Detect which cell encompasses the target text, then output its [X, Y] center coordinate. 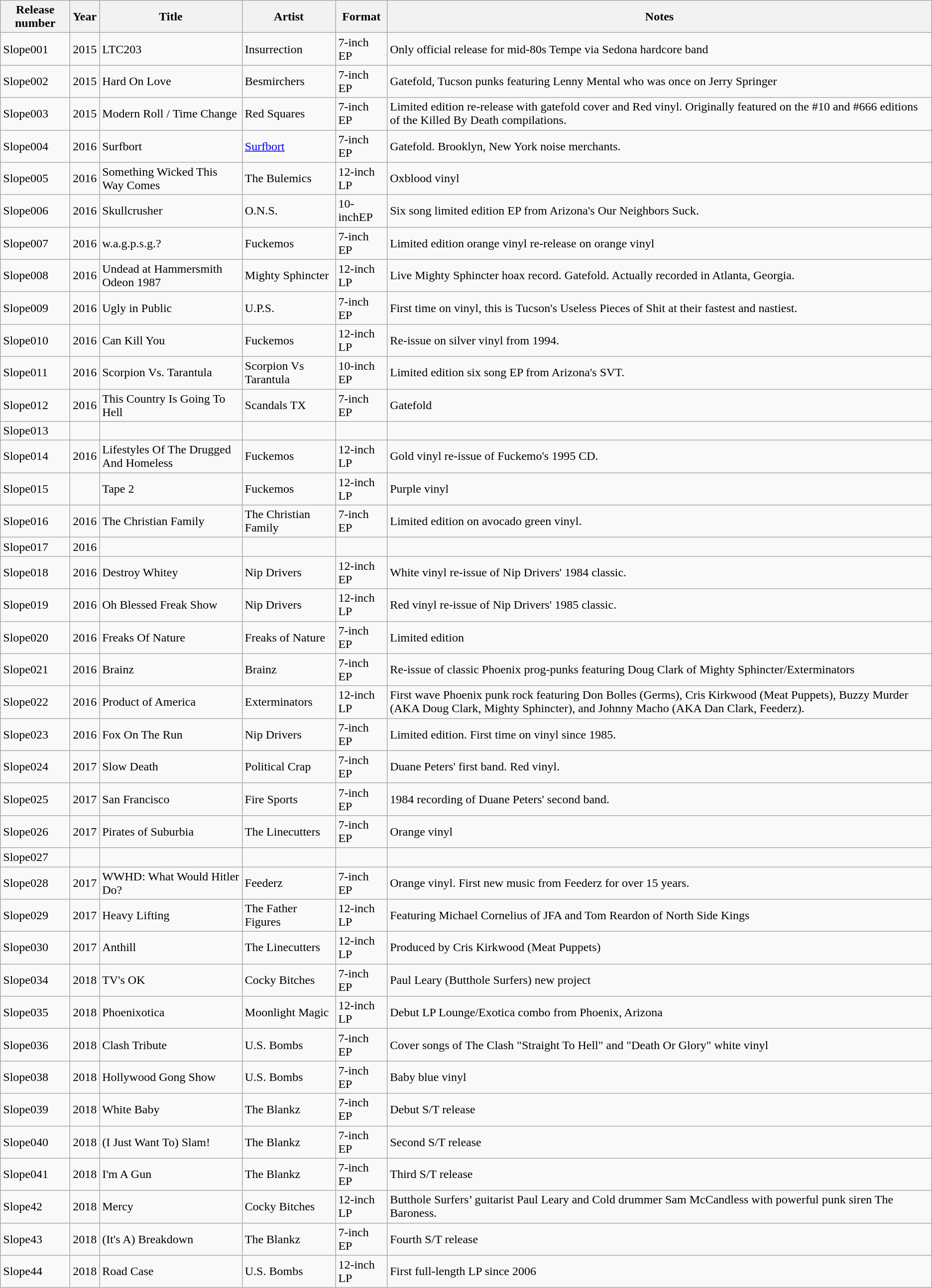
Slope026 [35, 831]
Fourth S/T release [660, 1239]
10-inchEP [361, 211]
Slope010 [35, 340]
Modern Roll / Time Change [171, 113]
Slope023 [35, 735]
Scorpion Vs Tarantula [289, 372]
10-inch EP [361, 372]
Slope008 [35, 276]
Limited edition on avocado green vinyl. [660, 522]
Limited edition orange vinyl re-release on orange vinyl [660, 243]
O.N.S. [289, 211]
Besmirchers [289, 82]
Slope035 [35, 1012]
Slope002 [35, 82]
Hard On Love [171, 82]
Slope013 [35, 431]
Format [361, 17]
Slope016 [35, 522]
Moonlight Magic [289, 1012]
Red vinyl re-issue of Nip Drivers' 1985 classic. [660, 605]
Freaks Of Nature [171, 637]
Re-issue of classic Phoenix prog-punks featuring Doug Clark of Mighty Sphincter/Exterminators [660, 670]
Slope028 [35, 883]
Slope019 [35, 605]
White Baby [171, 1110]
Destroy Whitey [171, 572]
Title [171, 17]
Slope009 [35, 308]
Political Crap [289, 766]
Slope012 [35, 405]
Release number [35, 17]
Pirates of Suburbia [171, 831]
Product of America [171, 702]
I'm A Gun [171, 1175]
Duane Peters' first band. Red vinyl. [660, 766]
Slope022 [35, 702]
Debut LP Lounge/Exotica combo from Phoenix, Arizona [660, 1012]
Slope004 [35, 146]
Purple vinyl [660, 489]
1984 recording of Duane Peters' second band. [660, 799]
LTC203 [171, 49]
Slope015 [35, 489]
Slow Death [171, 766]
Gatefold [660, 405]
Cover songs of The Clash "Straight To Hell" and "Death Or Glory" white vinyl [660, 1045]
Freaks of Nature [289, 637]
Notes [660, 17]
Slope034 [35, 980]
Slope021 [35, 670]
Slope014 [35, 457]
Slope001 [35, 49]
TV's OK [171, 980]
Live Mighty Sphincter hoax record. Gatefold. Actually recorded in Atlanta, Georgia. [660, 276]
Tape 2 [171, 489]
Gold vinyl re-issue of Fuckemo's 1995 CD. [660, 457]
Fire Sports [289, 799]
Slope024 [35, 766]
WWHD: What Would Hitler Do? [171, 883]
Limited edition. First time on vinyl since 1985. [660, 735]
Slope44 [35, 1271]
Orange vinyl [660, 831]
(I Just Want To) Slam! [171, 1142]
Featuring Michael Cornelius of JFA and Tom Reardon of North Side Kings [660, 916]
Slope42 [35, 1206]
Slope029 [35, 916]
Slope027 [35, 857]
Slope038 [35, 1077]
Fox On The Run [171, 735]
Lifestyles Of The Drugged And Homeless [171, 457]
Feederz [289, 883]
Slope43 [35, 1239]
Ugly in Public [171, 308]
Road Case [171, 1271]
Something Wicked This Way Comes [171, 178]
Slope030 [35, 948]
Slope025 [35, 799]
Re-issue on silver vinyl from 1994. [660, 340]
Gatefold, Tucson punks featuring Lenny Mental who was once on Jerry Springer [660, 82]
Slope036 [35, 1045]
Butthole Surfers’ guitarist Paul Leary and Cold drummer Sam McCandless with powerful punk siren The Baroness. [660, 1206]
Slope003 [35, 113]
12-inch EP [361, 572]
Slope011 [35, 372]
(It's A) Breakdown [171, 1239]
Exterminators [289, 702]
San Francisco [171, 799]
Limited edition [660, 637]
Baby blue vinyl [660, 1077]
Undead at Hammersmith Odeon 1987 [171, 276]
This Country Is Going To Hell [171, 405]
Debut S/T release [660, 1110]
The Bulemics [289, 178]
Oh Blessed Freak Show [171, 605]
Produced by Cris Kirkwood (Meat Puppets) [660, 948]
Limited edition six song EP from Arizona's SVT. [660, 372]
Mercy [171, 1206]
Oxblood vinyl [660, 178]
Paul Leary (Butthole Surfers) new project [660, 980]
Red Squares [289, 113]
w.a.g.p.s.g.? [171, 243]
Six song limited edition EP from Arizona's Our Neighbors Suck. [660, 211]
Slope041 [35, 1175]
Slope006 [35, 211]
Insurrection [289, 49]
Slope039 [35, 1110]
Slope018 [35, 572]
Third S/T release [660, 1175]
Phoenixotica [171, 1012]
First time on vinyl, this is Tucson's Useless Pieces of Shit at their fastest and nastiest. [660, 308]
Limited edition re-release with gatefold cover and Red vinyl. Originally featured on the #10 and #666 editions of the Killed By Death compilations. [660, 113]
Can Kill You [171, 340]
Slope020 [35, 637]
First full-length LP since 2006 [660, 1271]
Slope005 [35, 178]
Scandals TX [289, 405]
U.P.S. [289, 308]
Anthill [171, 948]
Slope040 [35, 1142]
Skullcrusher [171, 211]
Second S/T release [660, 1142]
Year [85, 17]
Gatefold. Brooklyn, New York noise merchants. [660, 146]
Scorpion Vs. Tarantula [171, 372]
The Father Figures [289, 916]
Slope007 [35, 243]
Artist [289, 17]
Only official release for mid-80s Tempe via Sedona hardcore band [660, 49]
White vinyl re-issue of Nip Drivers' 1984 classic. [660, 572]
Clash Tribute [171, 1045]
Hollywood Gong Show [171, 1077]
Slope017 [35, 547]
Mighty Sphincter [289, 276]
Orange vinyl. First new music from Feederz for over 15 years. [660, 883]
Heavy Lifting [171, 916]
